Return [x, y] of the center of cell containing provided text 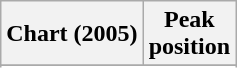
Chart (2005) [72, 34]
Peakposition [189, 34]
